Search for the cell housing the specified text and yield its [x, y] center coordinate. 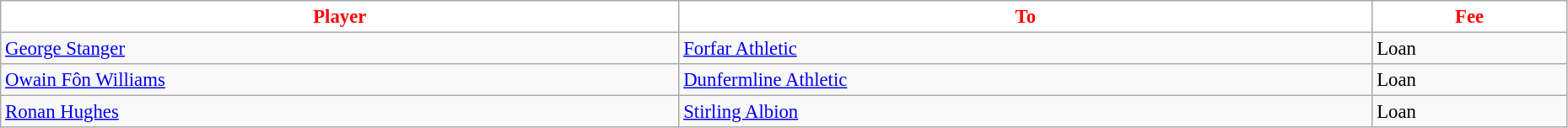
Stirling Albion [1026, 112]
Forfar Athletic [1026, 49]
Ronan Hughes [340, 112]
Player [340, 17]
Fee [1469, 17]
Dunfermline Athletic [1026, 80]
To [1026, 17]
Owain Fôn Williams [340, 80]
George Stanger [340, 49]
